Provide the [X, Y] coordinate of the cell's center where the given text is located.  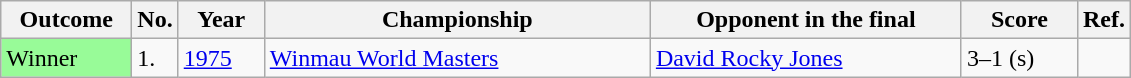
No. [155, 20]
Score [1019, 20]
Opponent in the final [806, 20]
1975 [221, 58]
Winner [66, 58]
Championship [457, 20]
David Rocky Jones [806, 58]
Winmau World Masters [457, 58]
Ref. [1104, 20]
3–1 (s) [1019, 58]
1. [155, 58]
Outcome [66, 20]
Year [221, 20]
